Extract the [X, Y] coordinate from the center of the cell holding the provided text.  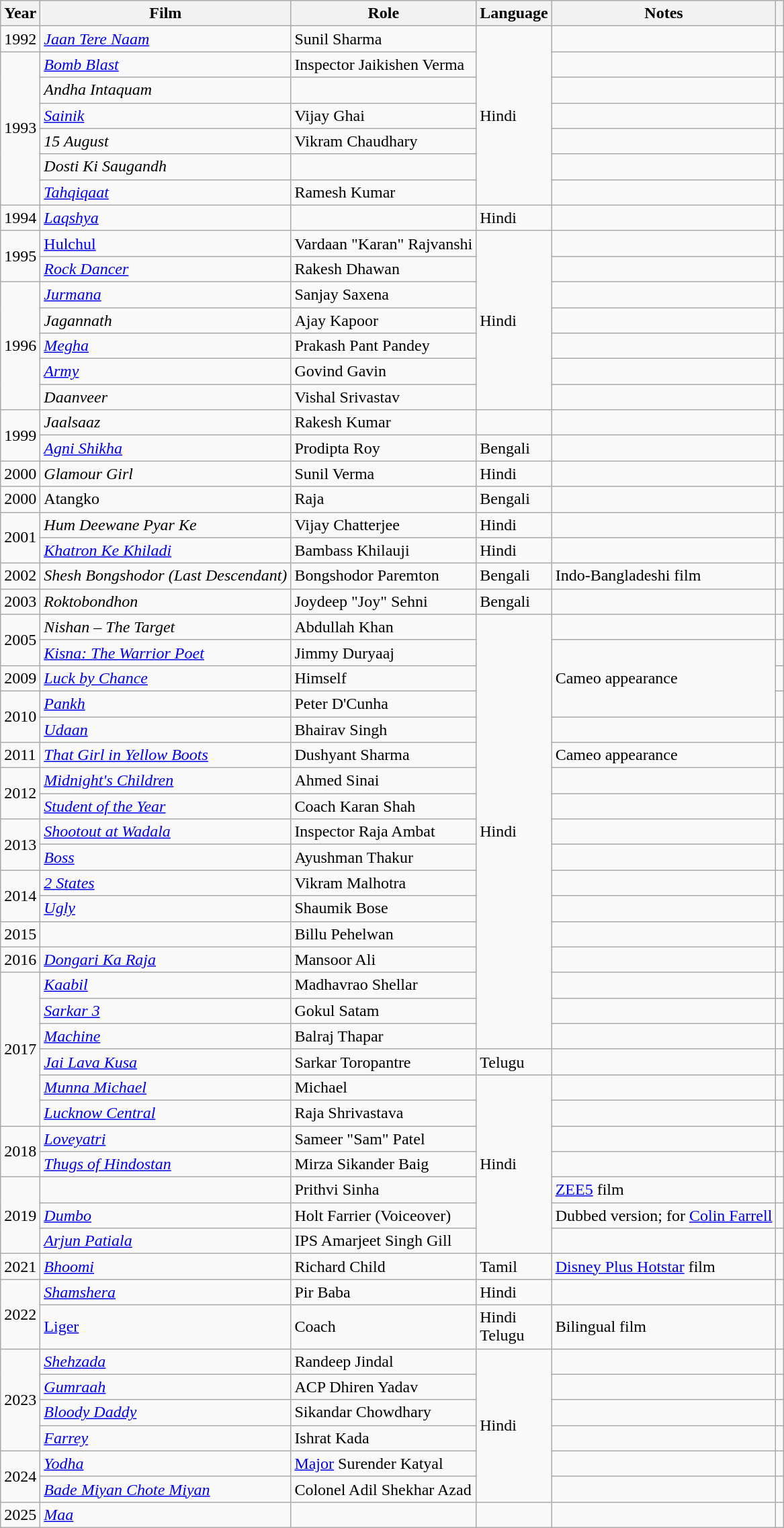
IPS Amarjeet Singh Gill [384, 1241]
Prithvi Sinha [384, 1190]
Udaan [165, 729]
2009 [20, 678]
Arjun Patiala [165, 1241]
Inspector Jaikishen Verma [384, 65]
Ishrat Kada [384, 1438]
2021 [20, 1267]
2022 [20, 1314]
Farrey [165, 1438]
Bongshodor Paremton [384, 576]
Thugs of Hindostan [165, 1164]
That Girl in Yellow Boots [165, 755]
Vijay Chatterjee [384, 525]
Abdullah Khan [384, 627]
Pir Baba [384, 1292]
Liger [165, 1326]
Lucknow Central [165, 1113]
Jurmana [165, 294]
Loveyatri [165, 1139]
Sikandar Chowdhary [384, 1412]
Vijay Ghai [384, 116]
Bomb Blast [165, 65]
Agni Shikha [165, 448]
Indo-Bangladeshi film [664, 576]
Jaalsaaz [165, 423]
2017 [20, 1049]
Megha [165, 346]
Coach Karan Shah [384, 806]
Dongari Ka Raja [165, 960]
Peter D'Cunha [384, 704]
Machine [165, 1036]
Inspector Raja Ambat [384, 832]
Vardaan "Karan" Rajvanshi [384, 243]
Army [165, 372]
Shesh Bongshodor (Last Descendant) [165, 576]
Bambass Khilauji [384, 550]
Ajay Kapoor [384, 321]
Andha Intaquam [165, 90]
Role [384, 13]
Dosti Ki Saugandh [165, 167]
2012 [20, 794]
Prodipta Roy [384, 448]
Daanveer [165, 397]
Bade Miyan Chote Miyan [165, 1489]
Bhoomi [165, 1267]
Hum Deewane Pyar Ke [165, 525]
Kaabil [165, 985]
Madhavrao Shellar [384, 985]
Student of the Year [165, 806]
Luck by Chance [165, 678]
1999 [20, 435]
2023 [20, 1400]
2018 [20, 1152]
Vikram Malhotra [384, 883]
Shootout at Wadala [165, 832]
Richard Child [384, 1267]
Ayushman Thakur [384, 857]
Colonel Adil Shekhar Azad [384, 1489]
Ramesh Kumar [384, 192]
Munna Michael [165, 1087]
Holt Farrier (Voiceover) [384, 1216]
2013 [20, 845]
Bilingual film [664, 1326]
Sarkar Toropantre [384, 1062]
Raja [384, 499]
Sainik [165, 116]
Dushyant Sharma [384, 755]
Year [20, 13]
2024 [20, 1476]
Mirza Sikander Baig [384, 1164]
2014 [20, 896]
HindiTelugu [514, 1326]
Vikram Chaudhary [384, 141]
Kisna: The Warrior Poet [165, 652]
2005 [20, 640]
Ahmed Sinai [384, 781]
2019 [20, 1216]
Sanjay Saxena [384, 294]
2010 [20, 716]
Roktobondhon [165, 601]
Midnight's Children [165, 781]
Michael [384, 1087]
Disney Plus Hotstar film [664, 1267]
Rakesh Kumar [384, 423]
Atangko [165, 499]
Sunil Sharma [384, 39]
Jai Lava Kusa [165, 1062]
Shehzada [165, 1361]
Balraj Thapar [384, 1036]
Jagannath [165, 321]
ZEE5 film [664, 1190]
1994 [20, 218]
Pankh [165, 704]
Dumbo [165, 1216]
ACP Dhiren Yadav [384, 1387]
Joydeep "Joy" Sehni [384, 601]
Ugly [165, 908]
Film [165, 13]
Sarkar 3 [165, 1011]
Language [514, 13]
Tamil [514, 1267]
2016 [20, 960]
Bhairav Singh [384, 729]
2003 [20, 601]
Hulchul [165, 243]
Sameer "Sam" Patel [384, 1139]
15 August [165, 141]
Randeep Jindal [384, 1361]
Billu Pehelwan [384, 934]
Laqshya [165, 218]
2001 [20, 538]
Rock Dancer [165, 269]
Prakash Pant Pandey [384, 346]
1995 [20, 256]
Gokul Satam [384, 1011]
2 States [165, 883]
Gumraah [165, 1387]
Coach [384, 1326]
Vishal Srivastav [384, 397]
Tahqiqaat [165, 192]
Notes [664, 13]
1992 [20, 39]
1996 [20, 345]
Himself [384, 678]
Glamour Girl [165, 474]
Sunil Verma [384, 474]
1993 [20, 128]
Yodha [165, 1463]
Shaumik Bose [384, 908]
Rakesh Dhawan [384, 269]
Khatron Ke Khiladi [165, 550]
2011 [20, 755]
Major Surender Katyal [384, 1463]
Jimmy Duryaaj [384, 652]
Nishan – The Target [165, 627]
Mansoor Ali [384, 960]
Jaan Tere Naam [165, 39]
Maa [165, 1515]
2002 [20, 576]
Telugu [514, 1062]
2015 [20, 934]
Shamshera [165, 1292]
Boss [165, 857]
2025 [20, 1515]
Dubbed version; for Colin Farrell [664, 1216]
Bloody Daddy [165, 1412]
Govind Gavin [384, 372]
Raja Shrivastava [384, 1113]
